Determine the (x, y) coordinate at the center of the cell enclosing the given text.  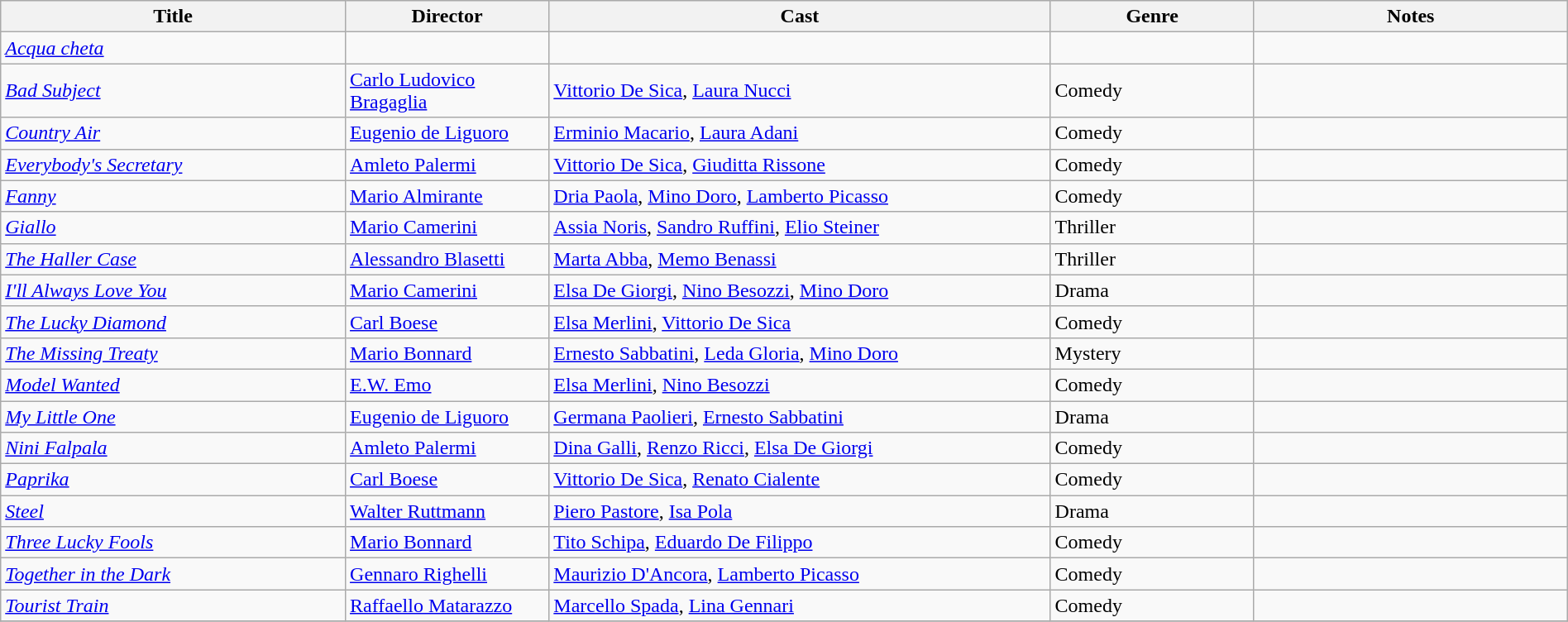
Vittorio De Sica, Laura Nucci (800, 91)
Marcello Spada, Lina Gennari (800, 605)
Model Wanted (174, 385)
Erminio Macario, Laura Adani (800, 133)
Director (447, 17)
Three Lucky Fools (174, 543)
Paprika (174, 480)
Giallo (174, 227)
Fanny (174, 196)
Cast (800, 17)
Piero Pastore, Isa Pola (800, 511)
Notes (1411, 17)
Gennaro Righelli (447, 574)
Vittorio De Sica, Giuditta Rissone (800, 165)
Genre (1152, 17)
Marta Abba, Memo Benassi (800, 259)
Mario Almirante (447, 196)
Together in the Dark (174, 574)
My Little One (174, 416)
Bad Subject (174, 91)
Germana Paolieri, Ernesto Sabbatini (800, 416)
Elsa De Giorgi, Nino Besozzi, Mino Doro (800, 290)
The Lucky Diamond (174, 322)
Dina Galli, Renzo Ricci, Elsa De Giorgi (800, 448)
Tito Schipa, Eduardo De Filippo (800, 543)
The Haller Case (174, 259)
Carlo Ludovico Bragaglia (447, 91)
Everybody's Secretary (174, 165)
Elsa Merlini, Nino Besozzi (800, 385)
Acqua cheta (174, 48)
Nini Falpala (174, 448)
Country Air (174, 133)
Walter Ruttmann (447, 511)
Title (174, 17)
Steel (174, 511)
Raffaello Matarazzo (447, 605)
Mystery (1152, 353)
Dria Paola, Mino Doro, Lamberto Picasso (800, 196)
Alessandro Blasetti (447, 259)
Ernesto Sabbatini, Leda Gloria, Mino Doro (800, 353)
Maurizio D'Ancora, Lamberto Picasso (800, 574)
The Missing Treaty (174, 353)
Tourist Train (174, 605)
Elsa Merlini, Vittorio De Sica (800, 322)
I'll Always Love You (174, 290)
Assia Noris, Sandro Ruffini, Elio Steiner (800, 227)
Vittorio De Sica, Renato Cialente (800, 480)
E.W. Emo (447, 385)
